Determine the [X, Y] coordinate at the center of the cell enclosing the given text.  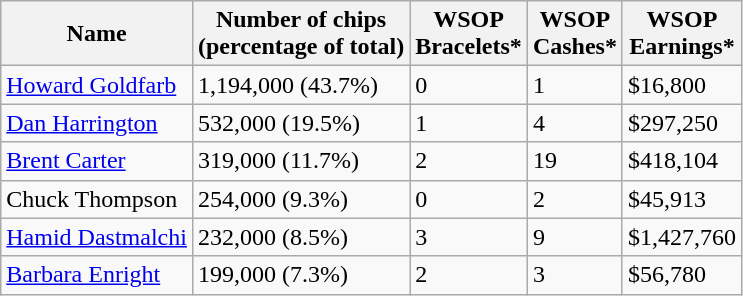
WSOPBracelets* [469, 34]
$45,913 [682, 199]
Dan Harrington [97, 123]
WSOPEarnings* [682, 34]
4 [574, 123]
232,000 (8.5%) [300, 237]
Howard Goldfarb [97, 85]
1,194,000 (43.7%) [300, 85]
$1,427,760 [682, 237]
9 [574, 237]
19 [574, 161]
Hamid Dastmalchi [97, 237]
WSOPCashes* [574, 34]
$297,250 [682, 123]
$56,780 [682, 275]
Number of chips(percentage of total) [300, 34]
Barbara Enright [97, 275]
Brent Carter [97, 161]
319,000 (11.7%) [300, 161]
199,000 (7.3%) [300, 275]
Name [97, 34]
532,000 (19.5%) [300, 123]
Chuck Thompson [97, 199]
$16,800 [682, 85]
254,000 (9.3%) [300, 199]
$418,104 [682, 161]
